Pinpoint the cell where the given text exists, returning its (X, Y) midpoint coordinate. 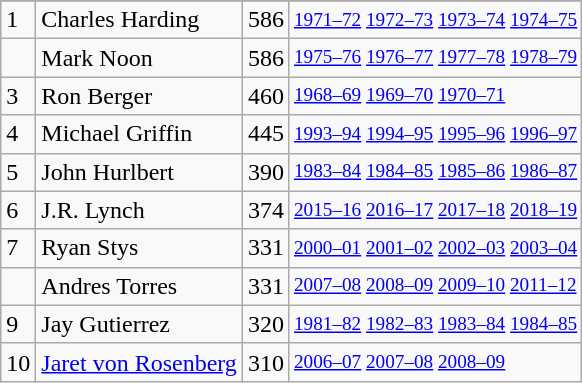
4 (18, 134)
6 (18, 210)
Andres Torres (140, 286)
1975–76 1976–77 1977–78 1978–79 (435, 58)
2006–07 2007–08 2008–09 (435, 362)
1983–84 1984–85 1985–86 1986–87 (435, 172)
2007–08 2008–09 2009–10 2011–12 (435, 286)
10 (18, 362)
2015–16 2016–17 2017–18 2018–19 (435, 210)
390 (266, 172)
9 (18, 324)
1968–69 1969–70 1970–71 (435, 96)
1971–72 1972–73 1973–74 1974–75 (435, 20)
1981–82 1982–83 1983–84 1984–85 (435, 324)
1993–94 1994–95 1995–96 1996–97 (435, 134)
Charles Harding (140, 20)
2000–01 2001–02 2002–03 2003–04 (435, 248)
Ron Berger (140, 96)
Jaret von Rosenberg (140, 362)
Michael Griffin (140, 134)
J.R. Lynch (140, 210)
310 (266, 362)
1 (18, 20)
320 (266, 324)
460 (266, 96)
Ryan Stys (140, 248)
3 (18, 96)
Mark Noon (140, 58)
374 (266, 210)
5 (18, 172)
John Hurlbert (140, 172)
Jay Gutierrez (140, 324)
7 (18, 248)
445 (266, 134)
